Detect which cell encompasses the target text, then output its [X, Y] center coordinate. 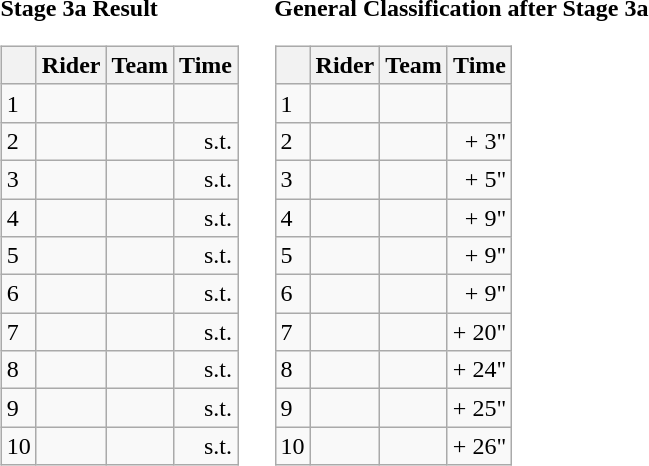
+ 3" [479, 141]
+ 5" [479, 179]
+ 25" [479, 408]
+ 24" [479, 370]
+ 26" [479, 446]
+ 20" [479, 332]
